Output the (x, y) coordinate of the center of the cell containing the given text.  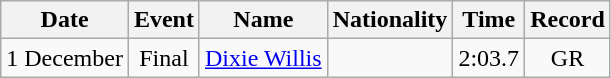
1 December (65, 58)
Event (164, 20)
Record (568, 20)
2:03.7 (489, 58)
Dixie Willis (263, 58)
Time (489, 20)
GR (568, 58)
Nationality (390, 20)
Final (164, 58)
Name (263, 20)
Date (65, 20)
